From the cell containing the given text, extract its center point as [X, Y] coordinate. 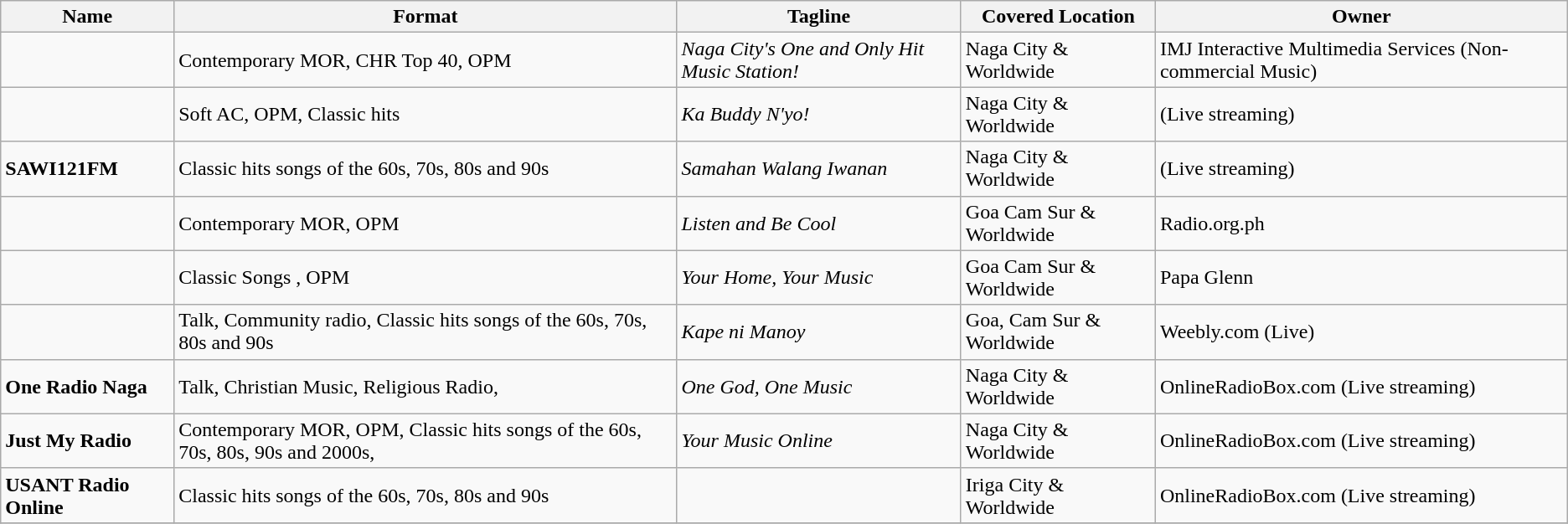
One Radio Naga [87, 387]
Talk, Community radio, Classic hits songs of the 60s, 70s, 80s and 90s [426, 331]
IMJ Interactive Multimedia Services (Non-commercial Music) [1361, 60]
SAWI121FM [87, 169]
Contemporary MOR, CHR Top 40, OPM [426, 60]
Samahan Walang Iwanan [819, 169]
Format [426, 17]
Your Home, Your Music [819, 278]
Kape ni Manoy [819, 331]
Radio.org.ph [1361, 223]
Name [87, 17]
Classic Songs , OPM [426, 278]
Iriga City & Worldwide [1058, 496]
Contemporary MOR, OPM [426, 223]
Goa, Cam Sur & Worldwide [1058, 331]
USANT Radio Online [87, 496]
Papa Glenn [1361, 278]
Contemporary MOR, OPM, Classic hits songs of the 60s, 70s, 80s, 90s and 2000s, [426, 440]
Soft AC, OPM, Classic hits [426, 114]
Tagline [819, 17]
Owner [1361, 17]
One God, One Music [819, 387]
Naga City's One and Only Hit Music Station! [819, 60]
Talk, Christian Music, Religious Radio, [426, 387]
Ka Buddy N'yo! [819, 114]
Covered Location [1058, 17]
Just My Radio [87, 440]
Listen and Be Cool [819, 223]
Weebly.com (Live) [1361, 331]
Your Music Online [819, 440]
